Search for the cell housing the specified text and yield its [x, y] center coordinate. 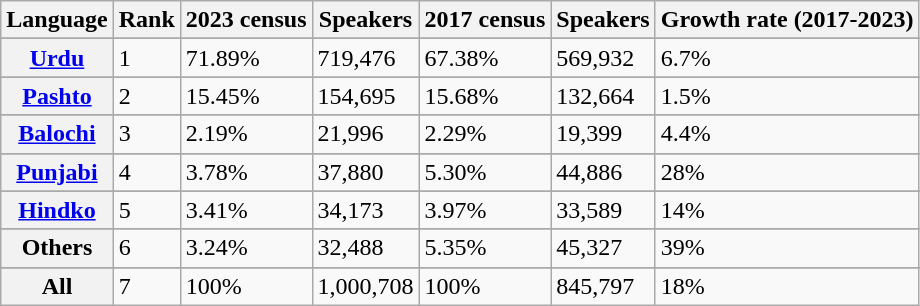
6.7% [787, 58]
7 [146, 286]
3.97% [485, 210]
Growth rate (2017-2023) [787, 20]
2.29% [485, 134]
All [57, 286]
67.38% [485, 58]
18% [787, 286]
2.19% [246, 134]
39% [787, 248]
21,996 [366, 134]
719,476 [366, 58]
5.30% [485, 172]
Others [57, 248]
2023 census [246, 20]
71.89% [246, 58]
Hindko [57, 210]
45,327 [603, 248]
Language [57, 20]
154,695 [366, 96]
5.35% [485, 248]
33,589 [603, 210]
6 [146, 248]
34,173 [366, 210]
3 [146, 134]
5 [146, 210]
4 [146, 172]
3.41% [246, 210]
14% [787, 210]
132,664 [603, 96]
15.45% [246, 96]
44,886 [603, 172]
569,932 [603, 58]
28% [787, 172]
19,399 [603, 134]
Rank [146, 20]
2 [146, 96]
1,000,708 [366, 286]
3.24% [246, 248]
2017 census [485, 20]
37,880 [366, 172]
845,797 [603, 286]
3.78% [246, 172]
Urdu [57, 58]
32,488 [366, 248]
Punjabi [57, 172]
Pashto [57, 96]
4.4% [787, 134]
Balochi [57, 134]
1.5% [787, 96]
1 [146, 58]
15.68% [485, 96]
